Locate the cell with the specified text and output its [X, Y] center coordinate. 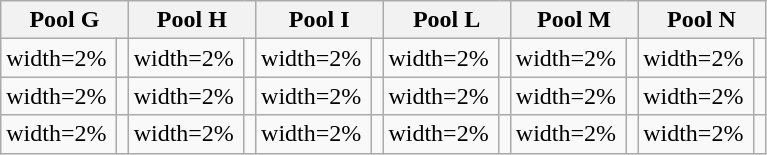
Pool N [702, 20]
Pool M [574, 20]
Pool L [446, 20]
Pool I [320, 20]
Pool H [192, 20]
Pool G [64, 20]
